Capture the cell that displays the provided text and extract its [X, Y] central coordinate. 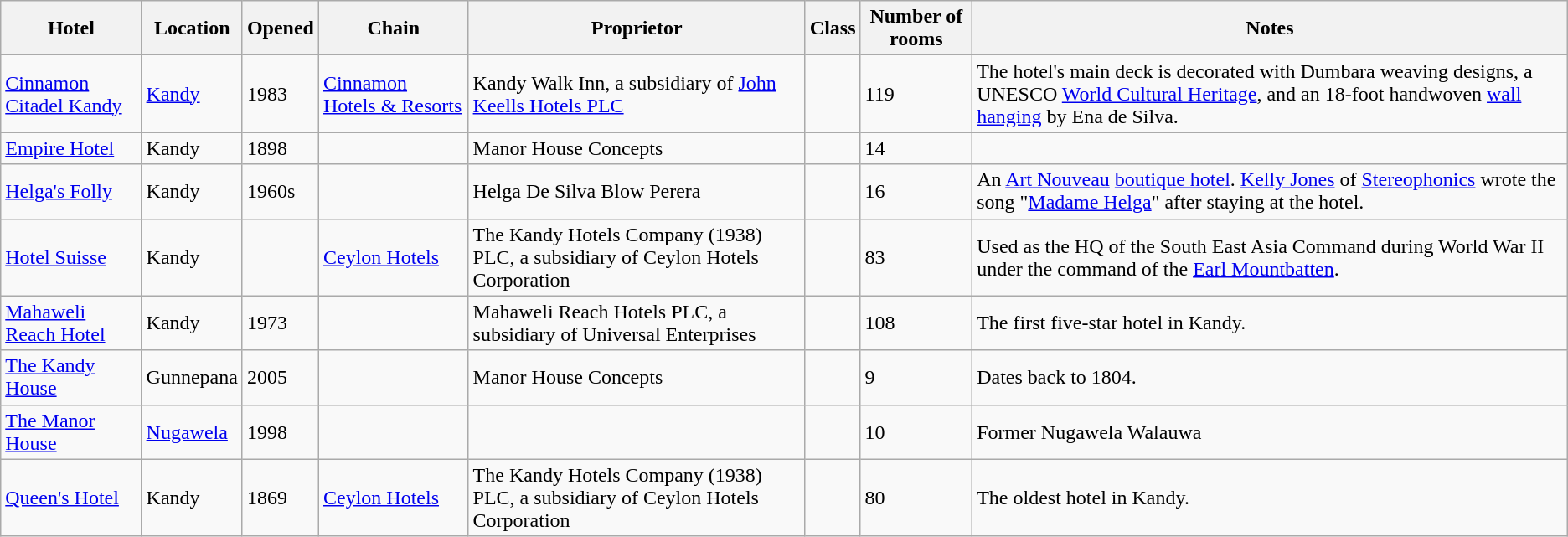
16 [916, 191]
Proprietor [637, 28]
1973 [280, 323]
The oldest hotel in Kandy. [1270, 498]
Opened [280, 28]
1869 [280, 498]
An Art Nouveau boutique hotel. Kelly Jones of Stereophonics wrote the song "Madame Helga" after staying at the hotel. [1270, 191]
Cinnamon Hotels & Resorts [394, 94]
Hotel Suisse [71, 257]
Kandy Walk Inn, a subsidiary of John Keells Hotels PLC [637, 94]
Location [192, 28]
Chain [394, 28]
Notes [1270, 28]
Former Nugawela Walauwa [1270, 432]
1960s [280, 191]
1983 [280, 94]
119 [916, 94]
Empire Hotel [71, 148]
The first five-star hotel in Kandy. [1270, 323]
2005 [280, 377]
The Kandy House [71, 377]
Used as the HQ of the South East Asia Command during World War II under the command of the Earl Mountbatten. [1270, 257]
Mahaweli Reach Hotels PLC, a subsidiary of Universal Enterprises [637, 323]
108 [916, 323]
Class [833, 28]
Nugawela [192, 432]
Helga De Silva Blow Perera [637, 191]
Number of rooms [916, 28]
Hotel [71, 28]
9 [916, 377]
80 [916, 498]
1998 [280, 432]
Cinnamon Citadel Kandy [71, 94]
10 [916, 432]
14 [916, 148]
Mahaweli Reach Hotel [71, 323]
Queen's Hotel [71, 498]
The Manor House [71, 432]
Gunnepana [192, 377]
83 [916, 257]
1898 [280, 148]
Helga's Folly [71, 191]
Dates back to 1804. [1270, 377]
